Scan for the cell matching the given text and deliver its [X, Y] coordinate at center. 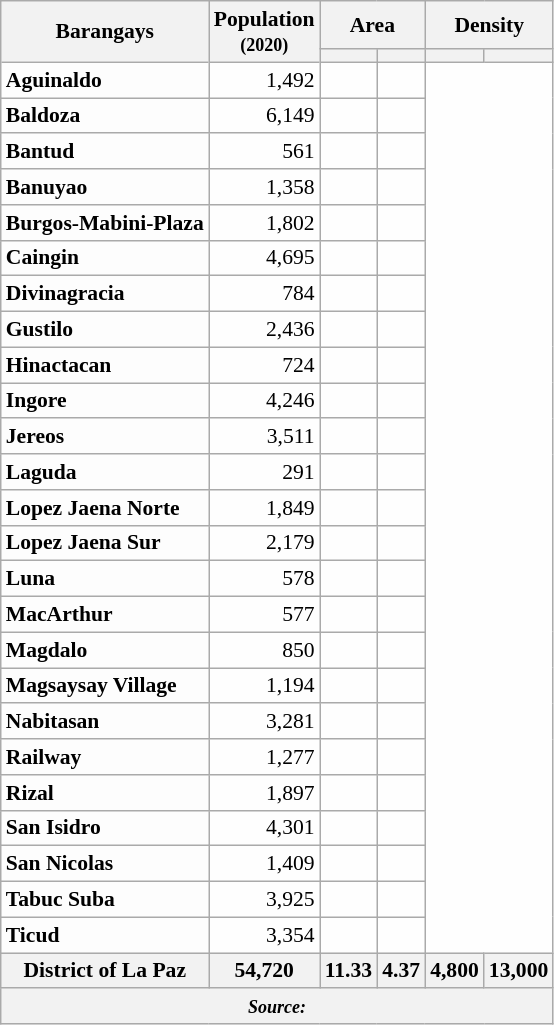
San Isidro [105, 828]
San Nicolas [105, 864]
4,301 [264, 828]
784 [264, 294]
Laguda [105, 472]
Jereos [105, 437]
Population(2020) [264, 32]
Baldoza [105, 116]
850 [264, 650]
Luna [105, 579]
Banuyao [105, 187]
291 [264, 472]
6,149 [264, 116]
Gustilo [105, 330]
Rizal [105, 793]
1,409 [264, 864]
Barangays [105, 32]
4,800 [454, 971]
Bantud [105, 152]
Burgos-Mabini-Plaza [105, 223]
4.37 [401, 971]
1,802 [264, 223]
1,492 [264, 80]
Density [489, 25]
54,720 [264, 971]
578 [264, 579]
561 [264, 152]
Source: [278, 1007]
2,436 [264, 330]
577 [264, 615]
Nabitasan [105, 722]
13,000 [518, 971]
Magsaysay Village [105, 686]
11.33 [349, 971]
District of La Paz [105, 971]
Ingore [105, 401]
Caingin [105, 258]
2,179 [264, 543]
1,358 [264, 187]
Ticud [105, 935]
724 [264, 365]
Tabuc Suba [105, 900]
4,695 [264, 258]
3,281 [264, 722]
3,354 [264, 935]
1,194 [264, 686]
Divinagracia [105, 294]
Area [372, 25]
MacArthur [105, 615]
Lopez Jaena Norte [105, 508]
Aguinaldo [105, 80]
1,277 [264, 757]
3,511 [264, 437]
3,925 [264, 900]
Hinactacan [105, 365]
Railway [105, 757]
1,897 [264, 793]
Lopez Jaena Sur [105, 543]
4,246 [264, 401]
1,849 [264, 508]
Magdalo [105, 650]
